Provide the (x, y) coordinate of the cell's center where the given text is located.  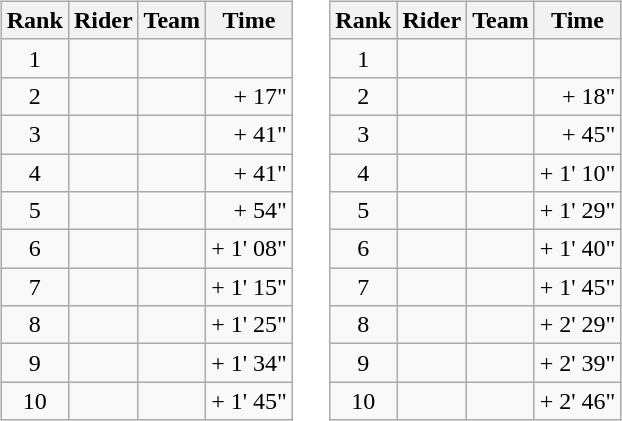
+ 1' 10" (578, 173)
+ 2' 39" (578, 363)
+ 45" (578, 134)
+ 1' 08" (250, 249)
+ 1' 29" (578, 211)
+ 1' 25" (250, 325)
+ 18" (578, 96)
+ 2' 29" (578, 325)
+ 1' 34" (250, 363)
+ 54" (250, 211)
+ 17" (250, 96)
+ 1' 15" (250, 287)
+ 1' 40" (578, 249)
+ 2' 46" (578, 401)
